Provide the (x, y) coordinate of the cell's center where the given text is located.  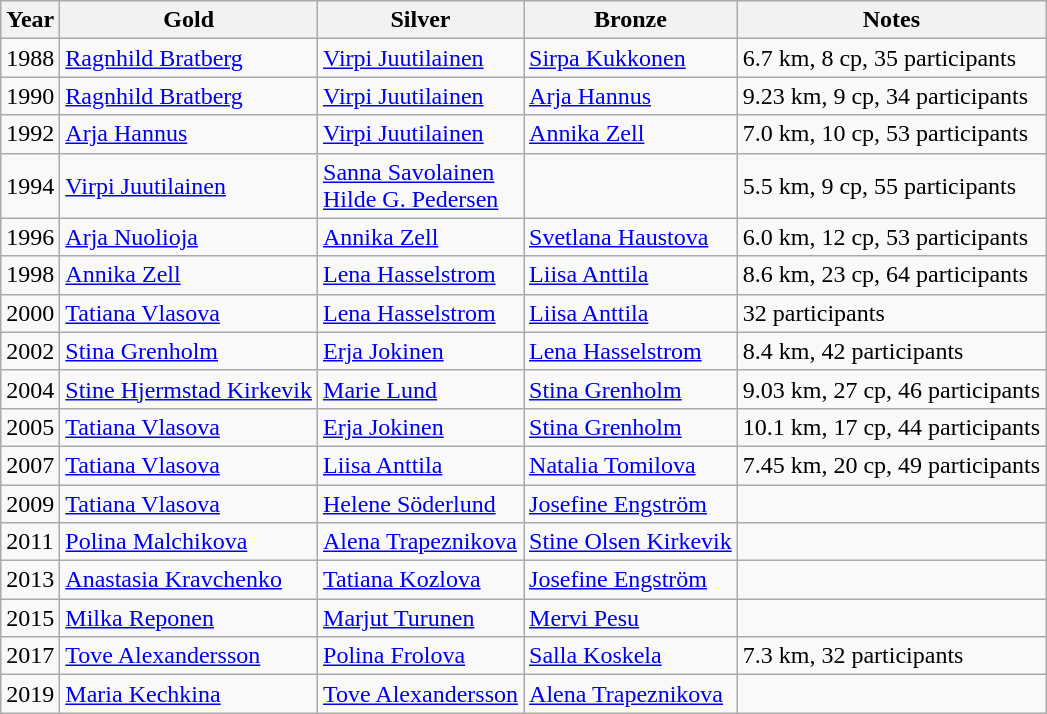
8.6 km, 23 cp, 64 participants (891, 275)
2007 (30, 465)
Stine Hjermstad Kirkevik (189, 389)
Polina Frolova (421, 656)
Bronze (631, 20)
Silver (421, 20)
2013 (30, 580)
2005 (30, 427)
2000 (30, 313)
Stine Olsen Kirkevik (631, 542)
1990 (30, 96)
1998 (30, 275)
2004 (30, 389)
6.7 km, 8 cp, 35 participants (891, 58)
Notes (891, 20)
Maria Kechkina (189, 694)
Sirpa Kukkonen (631, 58)
Salla Koskela (631, 656)
Gold (189, 20)
Polina Malchikova (189, 542)
Marjut Turunen (421, 618)
8.4 km, 42 participants (891, 351)
Milka Reponen (189, 618)
10.1 km, 17 cp, 44 participants (891, 427)
Sanna Savolainen Hilde G. Pedersen (421, 186)
5.5 km, 9 cp, 55 participants (891, 186)
9.23 km, 9 cp, 34 participants (891, 96)
Marie Lund (421, 389)
1988 (30, 58)
Mervi Pesu (631, 618)
2009 (30, 503)
Helene Söderlund (421, 503)
Tatiana Kozlova (421, 580)
Svetlana Haustova (631, 237)
2019 (30, 694)
2015 (30, 618)
7.0 km, 10 cp, 53 participants (891, 134)
Natalia Tomilova (631, 465)
7.45 km, 20 cp, 49 participants (891, 465)
9.03 km, 27 cp, 46 participants (891, 389)
1996 (30, 237)
6.0 km, 12 cp, 53 participants (891, 237)
Year (30, 20)
32 participants (891, 313)
1994 (30, 186)
Arja Nuolioja (189, 237)
7.3 km, 32 participants (891, 656)
Anastasia Kravchenko (189, 580)
2002 (30, 351)
1992 (30, 134)
2017 (30, 656)
2011 (30, 542)
